Scan for the cell matching the given text and deliver its (x, y) coordinate at center. 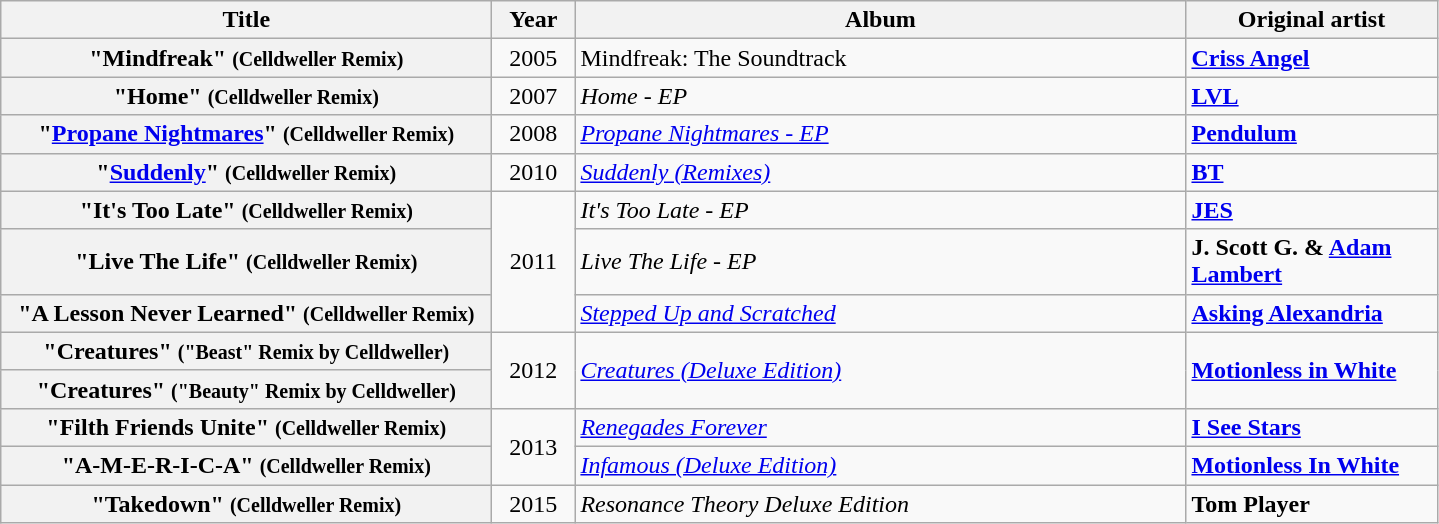
"Live The Life" (Celldweller Remix) (246, 262)
2013 (534, 446)
"It's Too Late" (Celldweller Remix) (246, 210)
2012 (534, 370)
"Creatures" ("Beauty" Remix by Celldweller) (246, 389)
Tom Player (1312, 503)
Resonance Theory Deluxe Edition (880, 503)
"Creatures" ("Beast" Remix by Celldweller) (246, 351)
"Propane Nightmares" (Celldweller Remix) (246, 134)
2010 (534, 172)
JES (1312, 210)
BT (1312, 172)
Home - EP (880, 96)
Criss Angel (1312, 58)
It's Too Late - EP (880, 210)
Mindfreak: The Soundtrack (880, 58)
2005 (534, 58)
Renegades Forever (880, 427)
2011 (534, 262)
"Home" (Celldweller Remix) (246, 96)
2007 (534, 96)
Original artist (1312, 20)
Year (534, 20)
Suddenly (Remixes) (880, 172)
"Filth Friends Unite" (Celldweller Remix) (246, 427)
2015 (534, 503)
2008 (534, 134)
Live The Life - EP (880, 262)
Creatures (Deluxe Edition) (880, 370)
"Suddenly" (Celldweller Remix) (246, 172)
Asking Alexandria (1312, 313)
J. Scott G. & Adam Lambert (1312, 262)
LVL (1312, 96)
Motionless in White (1312, 370)
"A Lesson Never Learned" (Celldweller Remix) (246, 313)
Title (246, 20)
"A-M-E-R-I-C-A" (Celldweller Remix) (246, 465)
"Takedown" (Celldweller Remix) (246, 503)
Motionless In White (1312, 465)
Album (880, 20)
"Mindfreak" (Celldweller Remix) (246, 58)
Propane Nightmares - EP (880, 134)
I See Stars (1312, 427)
Stepped Up and Scratched (880, 313)
Infamous (Deluxe Edition) (880, 465)
Pendulum (1312, 134)
